Search for the cell housing the specified text and yield its [x, y] center coordinate. 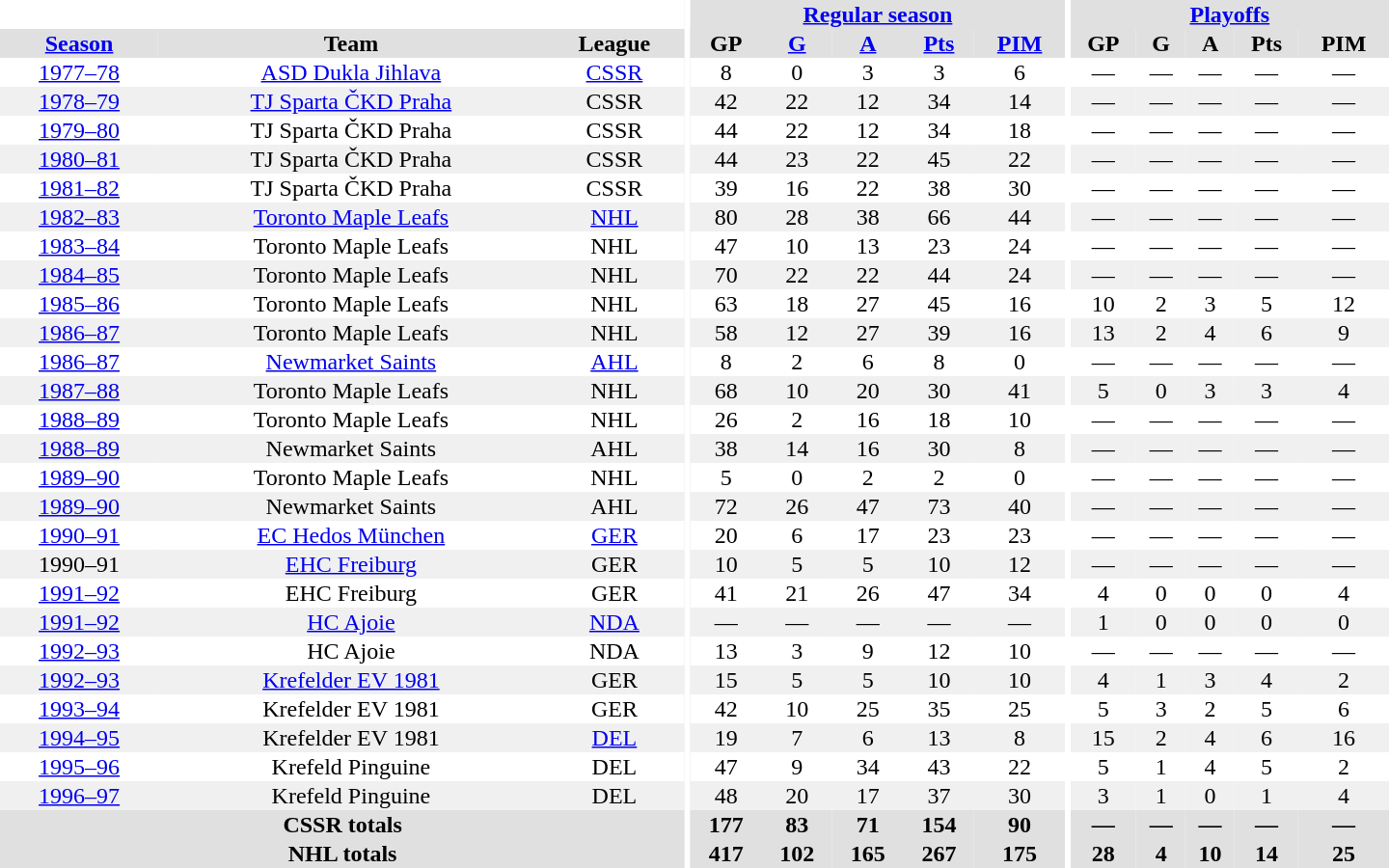
League [615, 43]
1982–83 [79, 217]
70 [726, 275]
ASD Dukla Jihlava [351, 72]
1994–95 [79, 738]
71 [868, 825]
1980–81 [79, 159]
37 [940, 796]
80 [726, 217]
19 [726, 738]
1977–78 [79, 72]
417 [726, 854]
83 [797, 825]
102 [797, 854]
1985–86 [79, 304]
1981–82 [79, 188]
177 [726, 825]
1979–80 [79, 130]
Season [79, 43]
CSSR totals [342, 825]
72 [726, 506]
1996–97 [79, 796]
Team [351, 43]
48 [726, 796]
90 [1020, 825]
1987–88 [79, 391]
Regular season [878, 14]
175 [1020, 854]
73 [940, 506]
35 [940, 709]
21 [797, 593]
43 [940, 767]
1984–85 [79, 275]
63 [726, 304]
1983–84 [79, 246]
1978–79 [79, 101]
1995–96 [79, 767]
154 [940, 825]
1993–94 [79, 709]
NHL totals [342, 854]
40 [1020, 506]
267 [940, 854]
Playoffs [1230, 14]
66 [940, 217]
165 [868, 854]
68 [726, 391]
58 [726, 333]
7 [797, 738]
EC Hedos München [351, 535]
